Extract the (X, Y) coordinate from the center of the cell holding the provided text.  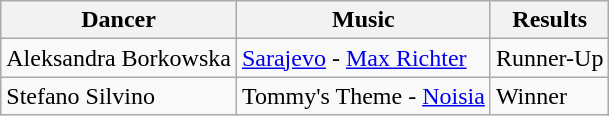
Stefano Silvino (119, 96)
Dancer (119, 20)
Runner-Up (550, 58)
Results (550, 20)
Sarajevo - Max Richter (363, 58)
Music (363, 20)
Winner (550, 96)
Tommy's Theme - Noisia (363, 96)
Aleksandra Borkowska (119, 58)
